Locate the cell with the specified text and output its (x, y) center coordinate. 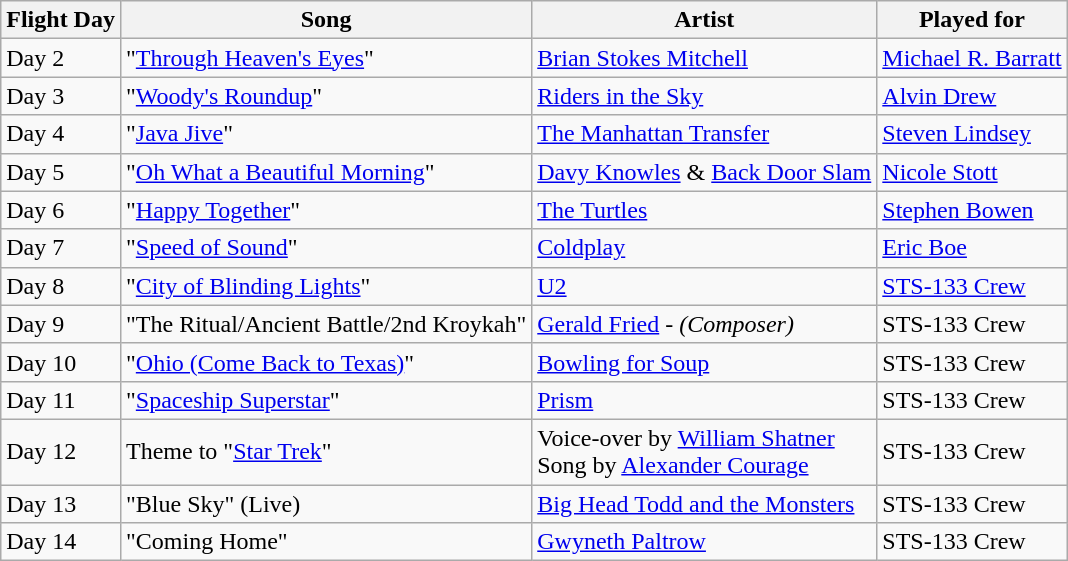
Day 13 (61, 503)
Eric Boe (972, 248)
"Through Heaven's Eyes" (326, 58)
U2 (704, 286)
Davy Knowles & Back Door Slam (704, 172)
"Java Jive" (326, 134)
The Turtles (704, 210)
Theme to "Star Trek" (326, 452)
Artist (704, 20)
Day 5 (61, 172)
Day 11 (61, 400)
Michael R. Barratt (972, 58)
Gwyneth Paltrow (704, 542)
Stephen Bowen (972, 210)
"Coming Home" (326, 542)
Day 9 (61, 324)
"Ohio (Come Back to Texas)" (326, 362)
Big Head Todd and the Monsters (704, 503)
"Speed of Sound" (326, 248)
Coldplay (704, 248)
The Manhattan Transfer (704, 134)
Song (326, 20)
"Happy Together" (326, 210)
Day 14 (61, 542)
Nicole Stott (972, 172)
Day 3 (61, 96)
Steven Lindsey (972, 134)
Day 7 (61, 248)
Riders in the Sky (704, 96)
Bowling for Soup (704, 362)
Day 6 (61, 210)
"Blue Sky" (Live) (326, 503)
Brian Stokes Mitchell (704, 58)
Gerald Fried - (Composer) (704, 324)
Flight Day (61, 20)
"City of Blinding Lights" (326, 286)
Day 8 (61, 286)
Alvin Drew (972, 96)
"The Ritual/Ancient Battle/2nd Kroykah" (326, 324)
Day 4 (61, 134)
Day 12 (61, 452)
Voice-over by William Shatner Song by Alexander Courage (704, 452)
Played for (972, 20)
"Woody's Roundup" (326, 96)
"Oh What a Beautiful Morning" (326, 172)
"Spaceship Superstar" (326, 400)
Day 2 (61, 58)
Day 10 (61, 362)
Prism (704, 400)
